Pinpoint the cell where the given text exists, returning its (X, Y) midpoint coordinate. 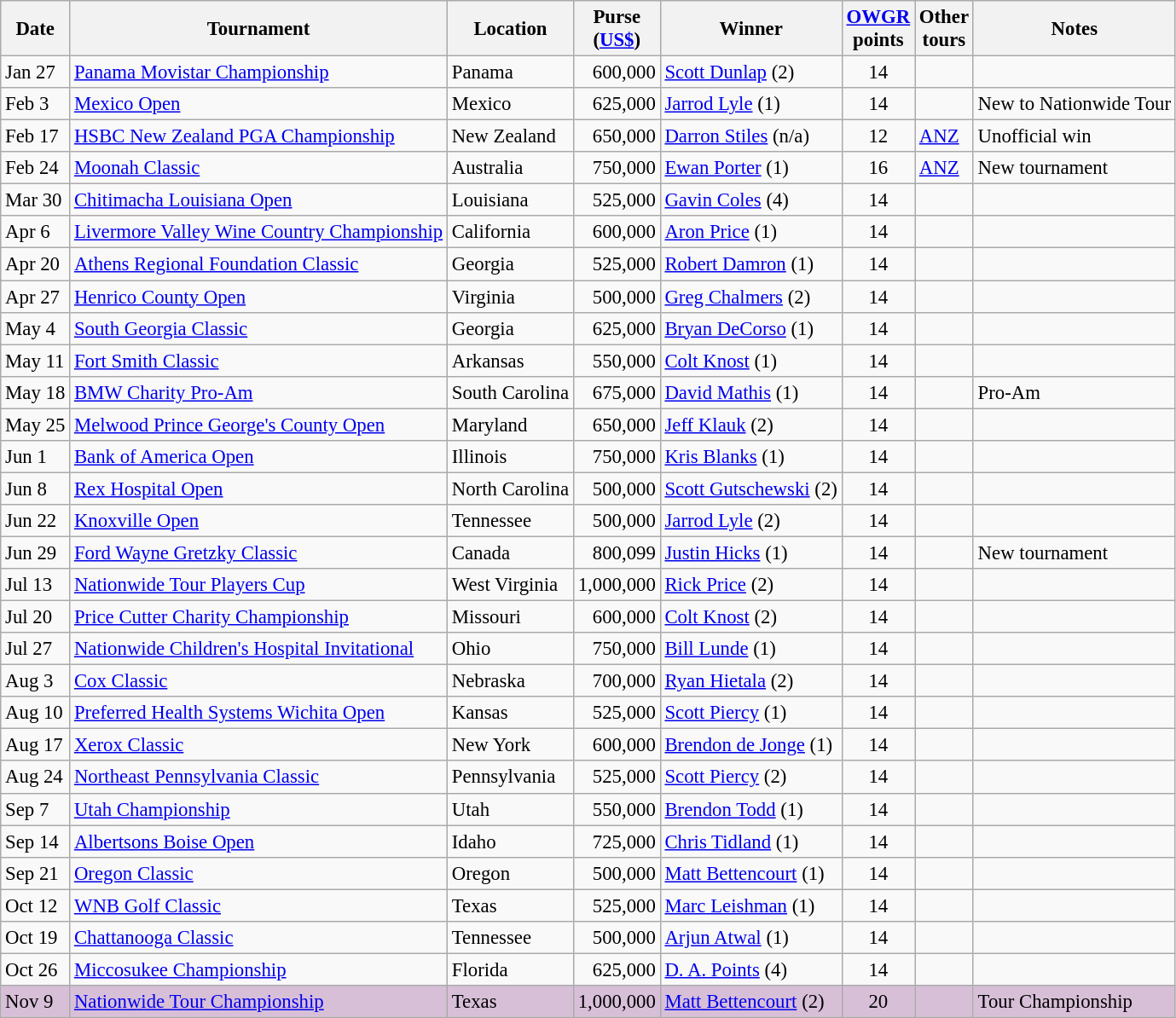
Maryland (510, 425)
Feb 24 (36, 168)
Robert Damron (1) (750, 264)
Oct 12 (36, 905)
Bill Lunde (1) (750, 649)
South Georgia Classic (259, 328)
Jarrod Lyle (2) (750, 521)
Gavin Coles (4) (750, 200)
Apr 6 (36, 233)
Pro-Am (1075, 392)
Jan 27 (36, 72)
Scott Gutschewski (2) (750, 489)
Cox Classic (259, 681)
Notes (1075, 29)
Chattanooga Classic (259, 938)
Greg Chalmers (2) (750, 297)
Justin Hicks (1) (750, 552)
Brendon de Jonge (1) (750, 745)
16 (878, 168)
Ryan Hietala (2) (750, 681)
Feb 17 (36, 136)
May 11 (36, 361)
Jun 8 (36, 489)
Colt Knost (1) (750, 361)
North Carolina (510, 489)
Bank of America Open (259, 457)
Tour Championship (1075, 1002)
West Virginia (510, 585)
725,000 (617, 842)
HSBC New Zealand PGA Championship (259, 136)
Ewan Porter (1) (750, 168)
Othertours (943, 29)
700,000 (617, 681)
Mar 30 (36, 200)
Oct 19 (36, 938)
Location (510, 29)
Mexico Open (259, 104)
Albertsons Boise Open (259, 842)
Apr 27 (36, 297)
Jul 20 (36, 617)
OWGRpoints (878, 29)
Missouri (510, 617)
Preferred Health Systems Wichita Open (259, 713)
Panama (510, 72)
Darron Stiles (n/a) (750, 136)
Rick Price (2) (750, 585)
Canada (510, 552)
Nov 9 (36, 1002)
Virginia (510, 297)
Aron Price (1) (750, 233)
Jul 27 (36, 649)
Moonah Classic (259, 168)
South Carolina (510, 392)
Sep 14 (36, 842)
Oregon (510, 873)
Rex Hospital Open (259, 489)
New Zealand (510, 136)
Feb 3 (36, 104)
May 4 (36, 328)
Scott Piercy (1) (750, 713)
Jeff Klauk (2) (750, 425)
Florida (510, 969)
Miccosukee Championship (259, 969)
Matt Bettencourt (1) (750, 873)
Nationwide Tour Players Cup (259, 585)
800,099 (617, 552)
Xerox Classic (259, 745)
BMW Charity Pro-Am (259, 392)
675,000 (617, 392)
Jarrod Lyle (1) (750, 104)
Colt Knost (2) (750, 617)
Arkansas (510, 361)
David Mathis (1) (750, 392)
Jul 13 (36, 585)
Ford Wayne Gretzky Classic (259, 552)
Fort Smith Classic (259, 361)
Aug 24 (36, 778)
Kansas (510, 713)
D. A. Points (4) (750, 969)
Arjun Atwal (1) (750, 938)
Apr 20 (36, 264)
Henrico County Open (259, 297)
Brendon Todd (1) (750, 809)
Nebraska (510, 681)
Tournament (259, 29)
Unofficial win (1075, 136)
Knoxville Open (259, 521)
Oct 26 (36, 969)
20 (878, 1002)
Athens Regional Foundation Classic (259, 264)
Melwood Prince George's County Open (259, 425)
Australia (510, 168)
May 18 (36, 392)
Northeast Pennsylvania Classic (259, 778)
Livermore Valley Wine Country Championship (259, 233)
Scott Dunlap (2) (750, 72)
Ohio (510, 649)
Purse(US$) (617, 29)
Scott Piercy (2) (750, 778)
Sep 7 (36, 809)
WNB Golf Classic (259, 905)
Utah (510, 809)
Matt Bettencourt (2) (750, 1002)
Date (36, 29)
Jun 1 (36, 457)
Chitimacha Louisiana Open (259, 200)
Aug 17 (36, 745)
Louisiana (510, 200)
Aug 3 (36, 681)
Sep 21 (36, 873)
Nationwide Children's Hospital Invitational (259, 649)
May 25 (36, 425)
Bryan DeCorso (1) (750, 328)
New to Nationwide Tour (1075, 104)
Panama Movistar Championship (259, 72)
Illinois (510, 457)
Mexico (510, 104)
Jun 22 (36, 521)
Aug 10 (36, 713)
Chris Tidland (1) (750, 842)
Price Cutter Charity Championship (259, 617)
New York (510, 745)
Oregon Classic (259, 873)
Nationwide Tour Championship (259, 1002)
Winner (750, 29)
Kris Blanks (1) (750, 457)
12 (878, 136)
Utah Championship (259, 809)
Jun 29 (36, 552)
California (510, 233)
Marc Leishman (1) (750, 905)
Pennsylvania (510, 778)
Idaho (510, 842)
